Extract the [X, Y] coordinate from the center of the cell holding the provided text.  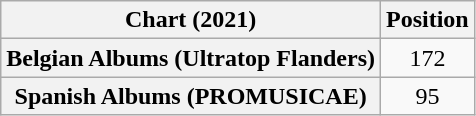
95 [428, 96]
Spanish Albums (PROMUSICAE) [191, 96]
Chart (2021) [191, 20]
172 [428, 58]
Belgian Albums (Ultratop Flanders) [191, 58]
Position [428, 20]
